Find where the given text appears and provide that cell's center as [x, y] coordinate. 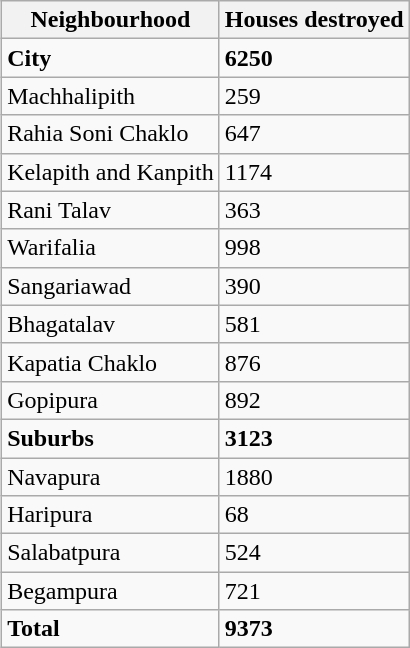
1880 [314, 477]
390 [314, 286]
363 [314, 210]
Gopipura [111, 400]
Navapura [111, 477]
Rahia Soni Chaklo [111, 134]
Rani Talav [111, 210]
Suburbs [111, 438]
892 [314, 400]
Total [111, 629]
6250 [314, 58]
Begampura [111, 591]
581 [314, 324]
1174 [314, 172]
City [111, 58]
9373 [314, 629]
Houses destroyed [314, 20]
259 [314, 96]
721 [314, 591]
524 [314, 553]
Kapatia Chaklo [111, 362]
Haripura [111, 515]
Sangariawad [111, 286]
876 [314, 362]
68 [314, 515]
647 [314, 134]
Kelapith and Kanpith [111, 172]
Bhagatalav [111, 324]
Warifalia [111, 248]
3123 [314, 438]
998 [314, 248]
Neighbourhood [111, 20]
Machhalipith [111, 96]
Salabatpura [111, 553]
